Search for the cell housing the specified text and yield its [x, y] center coordinate. 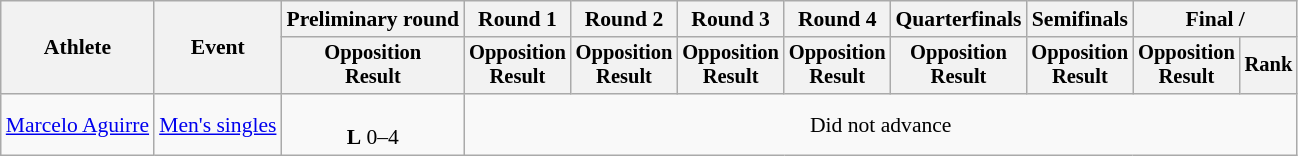
Marcelo Aguirre [78, 124]
Rank [1269, 66]
Round 3 [730, 19]
Men's singles [218, 124]
Athlete [78, 48]
Round 2 [624, 19]
Did not advance [880, 124]
Round 4 [838, 19]
Semifinals [1080, 19]
Round 1 [518, 19]
L 0–4 [372, 124]
Preliminary round [372, 19]
Event [218, 48]
Quarterfinals [958, 19]
Final / [1215, 19]
